Extract the (x, y) coordinate from the center of the cell holding the provided text.  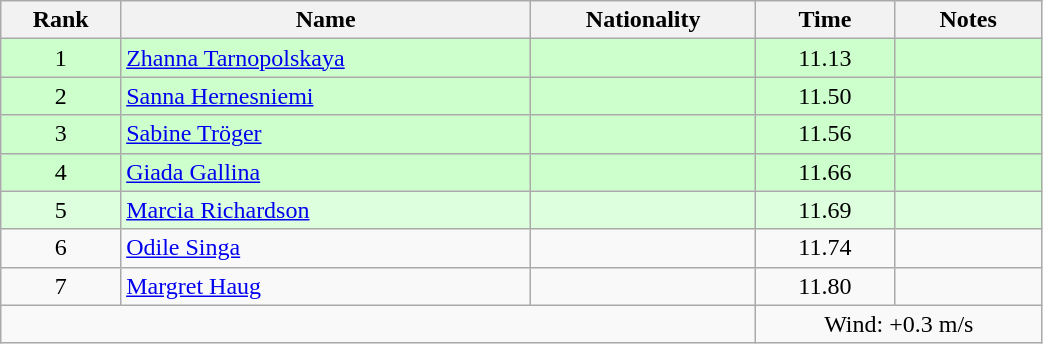
4 (61, 172)
Notes (968, 20)
3 (61, 134)
Wind: +0.3 m/s (899, 324)
11.69 (826, 210)
11.50 (826, 96)
Sabine Tröger (326, 134)
2 (61, 96)
Odile Singa (326, 248)
5 (61, 210)
11.13 (826, 58)
Zhanna Tarnopolskaya (326, 58)
Name (326, 20)
Time (826, 20)
Sanna Hernesniemi (326, 96)
6 (61, 248)
Nationality (644, 20)
Marcia Richardson (326, 210)
11.66 (826, 172)
Giada Gallina (326, 172)
Margret Haug (326, 286)
7 (61, 286)
11.56 (826, 134)
Rank (61, 20)
1 (61, 58)
11.80 (826, 286)
11.74 (826, 248)
